Identify which cell holds the provided text, then report its (x, y) central coordinate. 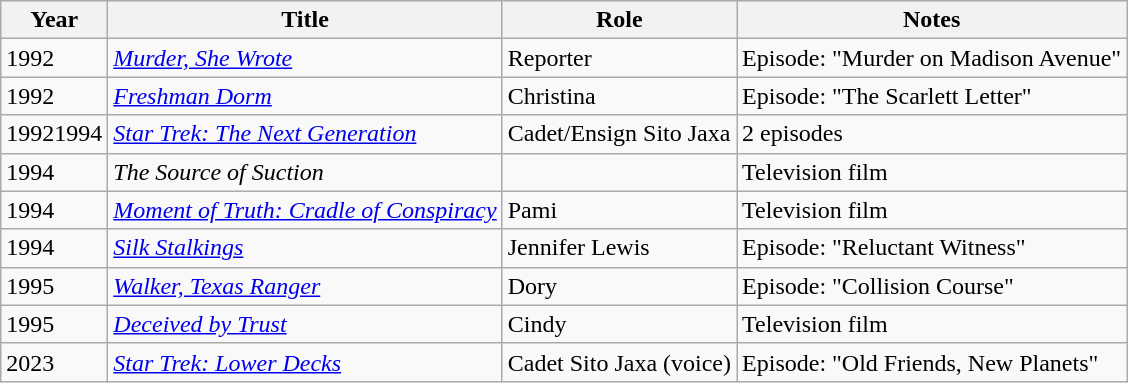
The Source of Suction (305, 172)
2023 (54, 362)
Pami (619, 210)
Murder, She Wrote (305, 58)
Episode: "Old Friends, New Planets" (932, 362)
Jennifer Lewis (619, 248)
Episode: "Collision Course" (932, 286)
Silk Stalkings (305, 248)
Christina (619, 96)
Cadet/Ensign Sito Jaxa (619, 134)
Title (305, 20)
19921994 (54, 134)
Year (54, 20)
2 episodes (932, 134)
Freshman Dorm (305, 96)
Deceived by Trust (305, 324)
Role (619, 20)
Episode: "Reluctant Witness" (932, 248)
Cadet Sito Jaxa (voice) (619, 362)
Star Trek: Lower Decks (305, 362)
Walker, Texas Ranger (305, 286)
Reporter (619, 58)
Notes (932, 20)
Dory (619, 286)
Episode: "Murder on Madison Avenue" (932, 58)
Star Trek: The Next Generation (305, 134)
Episode: "The Scarlett Letter" (932, 96)
Cindy (619, 324)
Moment of Truth: Cradle of Conspiracy (305, 210)
